Return [x, y] of the center of cell containing provided text 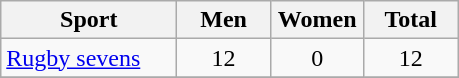
Sport [89, 20]
Rugby sevens [89, 58]
Men [224, 20]
0 [317, 58]
Women [317, 20]
Total [411, 20]
